Extract the (x, y) coordinate from the center of the cell holding the provided text.  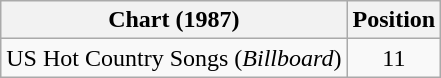
Position (394, 20)
11 (394, 58)
Chart (1987) (174, 20)
US Hot Country Songs (Billboard) (174, 58)
